From the cell containing the given text, extract its center point as (x, y) coordinate. 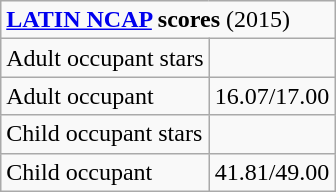
Adult occupant (105, 96)
LATIN NCAP scores (2015) (168, 20)
16.07/17.00 (272, 96)
Child occupant stars (105, 134)
Adult occupant stars (105, 58)
Child occupant (105, 172)
41.81/49.00 (272, 172)
